Pinpoint the cell where the given text exists, returning its [X, Y] midpoint coordinate. 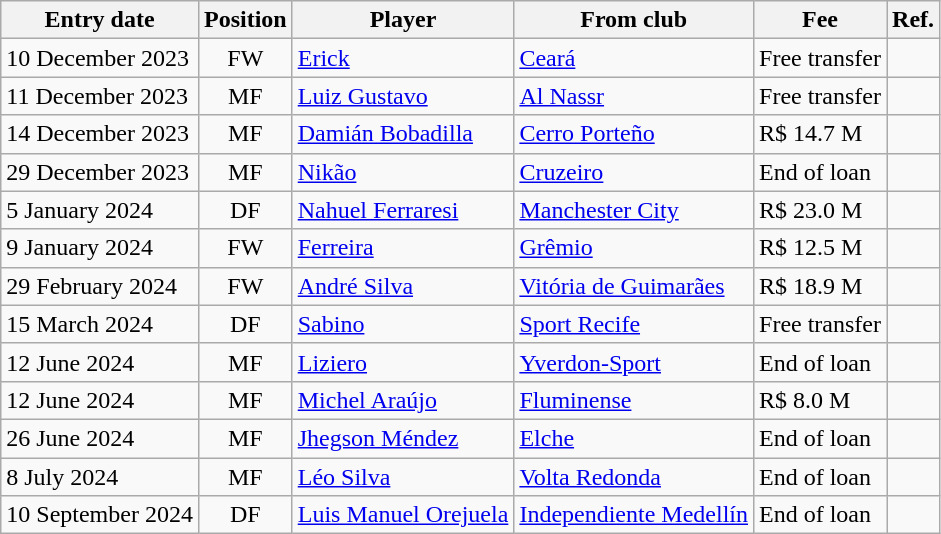
15 March 2024 [100, 324]
From club [634, 20]
11 December 2023 [100, 96]
Yverdon-Sport [634, 362]
Michel Araújo [403, 400]
Jhegson Méndez [403, 438]
Cruzeiro [634, 172]
14 December 2023 [100, 134]
André Silva [403, 286]
R$ 12.5 M [820, 248]
Ref. [914, 20]
Luis Manuel Orejuela [403, 515]
Nikão [403, 172]
Erick [403, 58]
8 July 2024 [100, 477]
9 January 2024 [100, 248]
Liziero [403, 362]
Nahuel Ferraresi [403, 210]
Volta Redonda [634, 477]
Al Nassr [634, 96]
Sabino [403, 324]
R$ 14.7 M [820, 134]
Ceará [634, 58]
10 September 2024 [100, 515]
26 June 2024 [100, 438]
29 December 2023 [100, 172]
Luiz Gustavo [403, 96]
Fee [820, 20]
Damián Bobadilla [403, 134]
Sport Recife [634, 324]
Grêmio [634, 248]
Vitória de Guimarães [634, 286]
R$ 8.0 M [820, 400]
10 December 2023 [100, 58]
Ferreira [403, 248]
Player [403, 20]
5 January 2024 [100, 210]
Fluminense [634, 400]
R$ 18.9 M [820, 286]
Manchester City [634, 210]
Léo Silva [403, 477]
Cerro Porteño [634, 134]
29 February 2024 [100, 286]
Entry date [100, 20]
R$ 23.0 M [820, 210]
Elche [634, 438]
Independiente Medellín [634, 515]
Position [245, 20]
